From the cell containing the given text, extract its center point as [X, Y] coordinate. 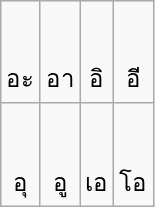
อู [60, 154]
อิ [97, 52]
อา [60, 52]
โอ [133, 154]
เอ [97, 154]
อี [133, 52]
อุ [21, 154]
อะ [21, 52]
